Return [X, Y] of the center of cell containing provided text 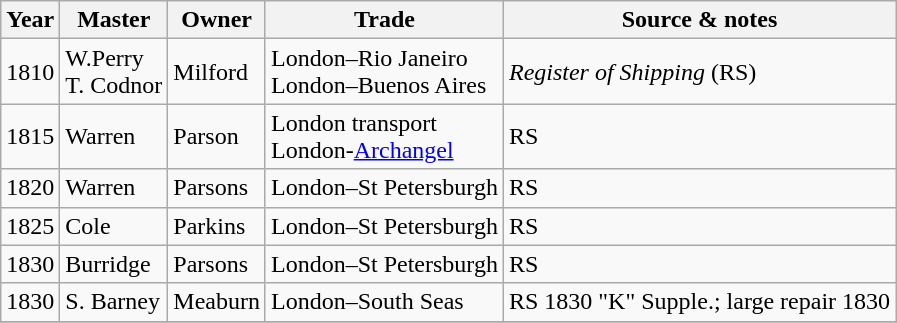
Source & notes [699, 20]
S. Barney [114, 302]
1815 [30, 136]
Parkins [217, 226]
Owner [217, 20]
Burridge [114, 264]
RS 1830 "K" Supple.; large repair 1830 [699, 302]
London–Rio JaneiroLondon–Buenos Aires [384, 72]
1825 [30, 226]
Cole [114, 226]
London transportLondon-Archangel [384, 136]
Parson [217, 136]
Master [114, 20]
W.PerryT. Codnor [114, 72]
London–South Seas [384, 302]
Milford [217, 72]
1820 [30, 188]
Meaburn [217, 302]
Year [30, 20]
Register of Shipping (RS) [699, 72]
1810 [30, 72]
Trade [384, 20]
